Capture the cell that displays the provided text and extract its (X, Y) central coordinate. 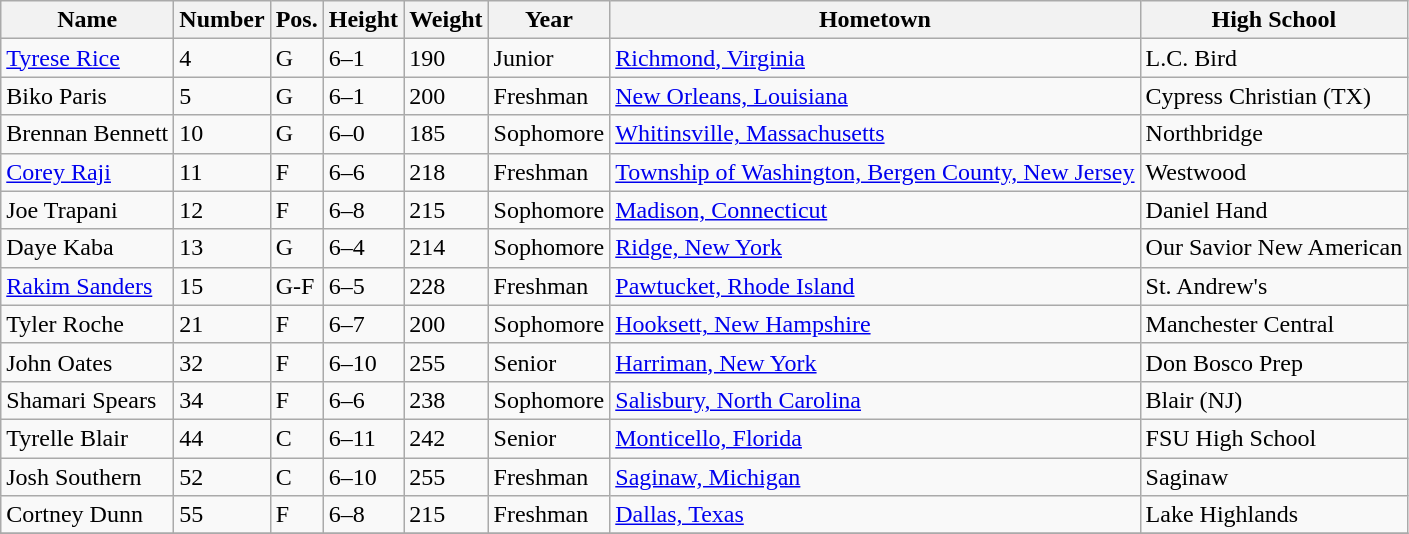
4 (222, 58)
Cortney Dunn (88, 515)
52 (222, 477)
Biko Paris (88, 96)
Hometown (875, 20)
21 (222, 324)
Salisbury, North Carolina (875, 400)
Township of Washington, Bergen County, New Jersey (875, 172)
Junior (549, 58)
Northbridge (1274, 134)
5 (222, 96)
228 (446, 286)
St. Andrew's (1274, 286)
15 (222, 286)
Manchester Central (1274, 324)
L.C. Bird (1274, 58)
6–7 (363, 324)
Joe Trapani (88, 210)
Hooksett, New Hampshire (875, 324)
13 (222, 248)
Tyler Roche (88, 324)
Number (222, 20)
Shamari Spears (88, 400)
Lake Highlands (1274, 515)
10 (222, 134)
Daye Kaba (88, 248)
Daniel Hand (1274, 210)
Pos. (296, 20)
Year (549, 20)
214 (446, 248)
6–11 (363, 438)
Weight (446, 20)
Our Savior New American (1274, 248)
Rakim Sanders (88, 286)
Westwood (1274, 172)
Blair (NJ) (1274, 400)
Richmond, Virginia (875, 58)
6–0 (363, 134)
32 (222, 362)
Brennan Bennett (88, 134)
34 (222, 400)
Monticello, Florida (875, 438)
Ridge, New York (875, 248)
Tyrelle Blair (88, 438)
185 (446, 134)
Tyrese Rice (88, 58)
11 (222, 172)
Height (363, 20)
Corey Raji (88, 172)
6–4 (363, 248)
Dallas, Texas (875, 515)
Pawtucket, Rhode Island (875, 286)
High School (1274, 20)
242 (446, 438)
55 (222, 515)
New Orleans, Louisiana (875, 96)
Madison, Connecticut (875, 210)
Name (88, 20)
Saginaw, Michigan (875, 477)
Don Bosco Prep (1274, 362)
238 (446, 400)
Saginaw (1274, 477)
FSU High School (1274, 438)
6–5 (363, 286)
Josh Southern (88, 477)
Cypress Christian (TX) (1274, 96)
190 (446, 58)
218 (446, 172)
Harriman, New York (875, 362)
Whitinsville, Massachusetts (875, 134)
44 (222, 438)
12 (222, 210)
John Oates (88, 362)
G-F (296, 286)
